Scan for the cell matching the given text and deliver its (x, y) coordinate at center. 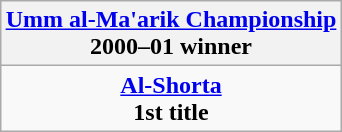
Umm al-Ma'arik Championship2000–01 winner (171, 34)
Al-Shorta1st title (171, 98)
